From the cell containing the given text, extract its center point as (X, Y) coordinate. 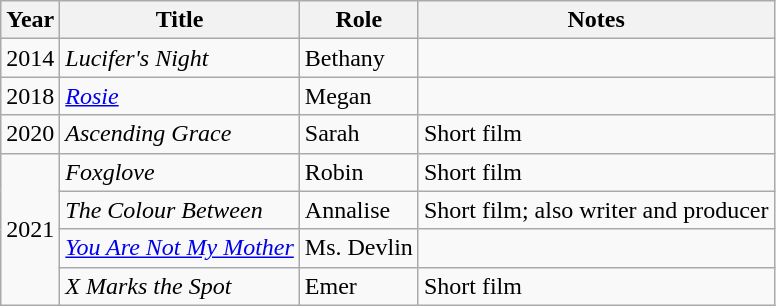
2018 (30, 96)
Year (30, 20)
Sarah (358, 134)
Short film; also writer and producer (596, 210)
Megan (358, 96)
The Colour Between (180, 210)
X Marks the Spot (180, 286)
Bethany (358, 58)
Emer (358, 286)
2021 (30, 229)
Foxglove (180, 172)
Annalise (358, 210)
Robin (358, 172)
Lucifer's Night (180, 58)
Notes (596, 20)
Ascending Grace (180, 134)
2020 (30, 134)
Ms. Devlin (358, 248)
Rosie (180, 96)
Role (358, 20)
You Are Not My Mother (180, 248)
2014 (30, 58)
Title (180, 20)
